Detect which cell encompasses the target text, then output its [X, Y] center coordinate. 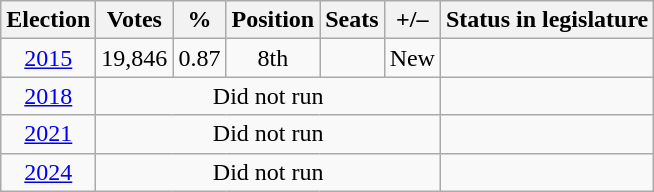
Seats [352, 20]
Position [273, 20]
+/– [412, 20]
Votes [134, 20]
2018 [48, 96]
2015 [48, 58]
0.87 [200, 58]
19,846 [134, 58]
8th [273, 58]
Election [48, 20]
% [200, 20]
2024 [48, 172]
2021 [48, 134]
New [412, 58]
Status in legislature [546, 20]
